Provide the (x, y) coordinate of the cell's center where the given text is located.  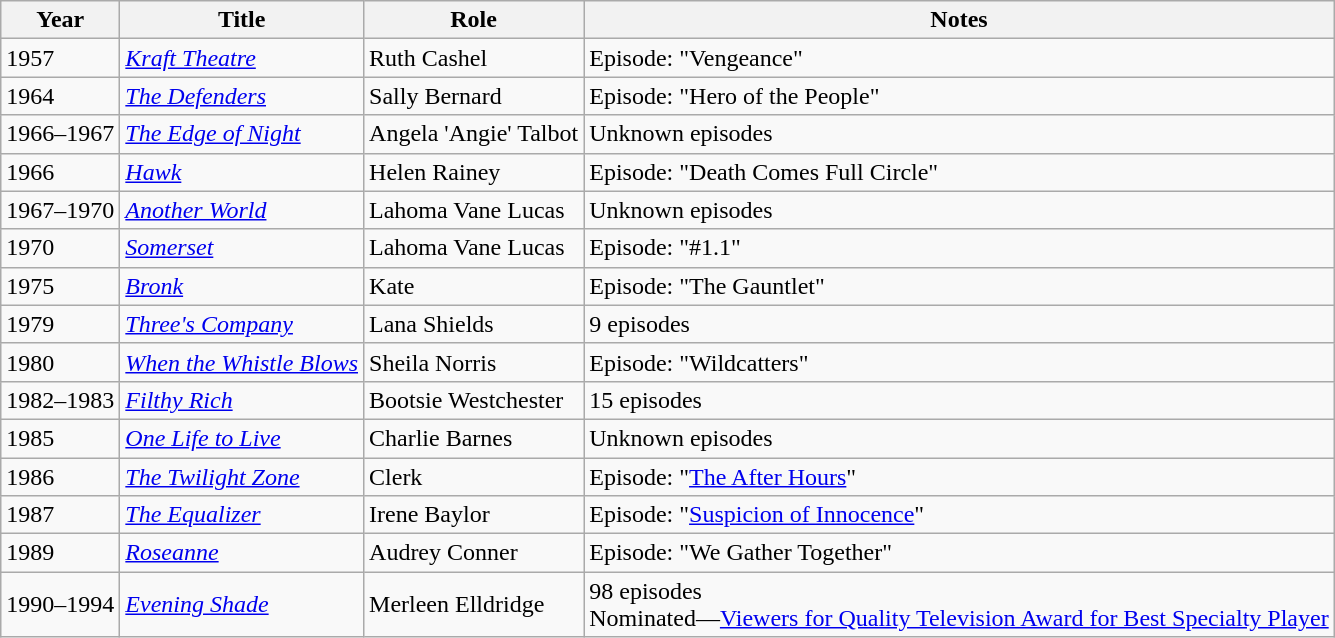
Hawk (242, 172)
1987 (60, 515)
Roseanne (242, 553)
Ruth Cashel (474, 58)
Episode: "Death Comes Full Circle" (959, 172)
Episode: "Vengeance" (959, 58)
Episode: "The After Hours" (959, 477)
Title (242, 20)
Another World (242, 210)
Evening Shade (242, 604)
Audrey Conner (474, 553)
Episode: "We Gather Together" (959, 553)
Episode: "Hero of the People" (959, 96)
1985 (60, 438)
1990–1994 (60, 604)
Kraft Theatre (242, 58)
1966 (60, 172)
1957 (60, 58)
98 episodesNominated—Viewers for Quality Television Award for Best Specialty Player (959, 604)
Episode: "#1.1" (959, 248)
1980 (60, 362)
Sally Bernard (474, 96)
Role (474, 20)
1982–1983 (60, 400)
Kate (474, 286)
One Life to Live (242, 438)
1986 (60, 477)
Year (60, 20)
The Equalizer (242, 515)
1964 (60, 96)
Episode: "Wildcatters" (959, 362)
1975 (60, 286)
Clerk (474, 477)
1970 (60, 248)
Charlie Barnes (474, 438)
Episode: "The Gauntlet" (959, 286)
1966–1967 (60, 134)
1979 (60, 324)
Bronk (242, 286)
Irene Baylor (474, 515)
Bootsie Westchester (474, 400)
Merleen Elldridge (474, 604)
1989 (60, 553)
The Twilight Zone (242, 477)
The Defenders (242, 96)
Episode: "Suspicion of Innocence" (959, 515)
Helen Rainey (474, 172)
Somerset (242, 248)
When the Whistle Blows (242, 362)
Sheila Norris (474, 362)
Filthy Rich (242, 400)
Lana Shields (474, 324)
1967–1970 (60, 210)
Three's Company (242, 324)
15 episodes (959, 400)
Angela 'Angie' Talbot (474, 134)
The Edge of Night (242, 134)
Notes (959, 20)
9 episodes (959, 324)
